Return (x, y) of the center of cell containing provided text 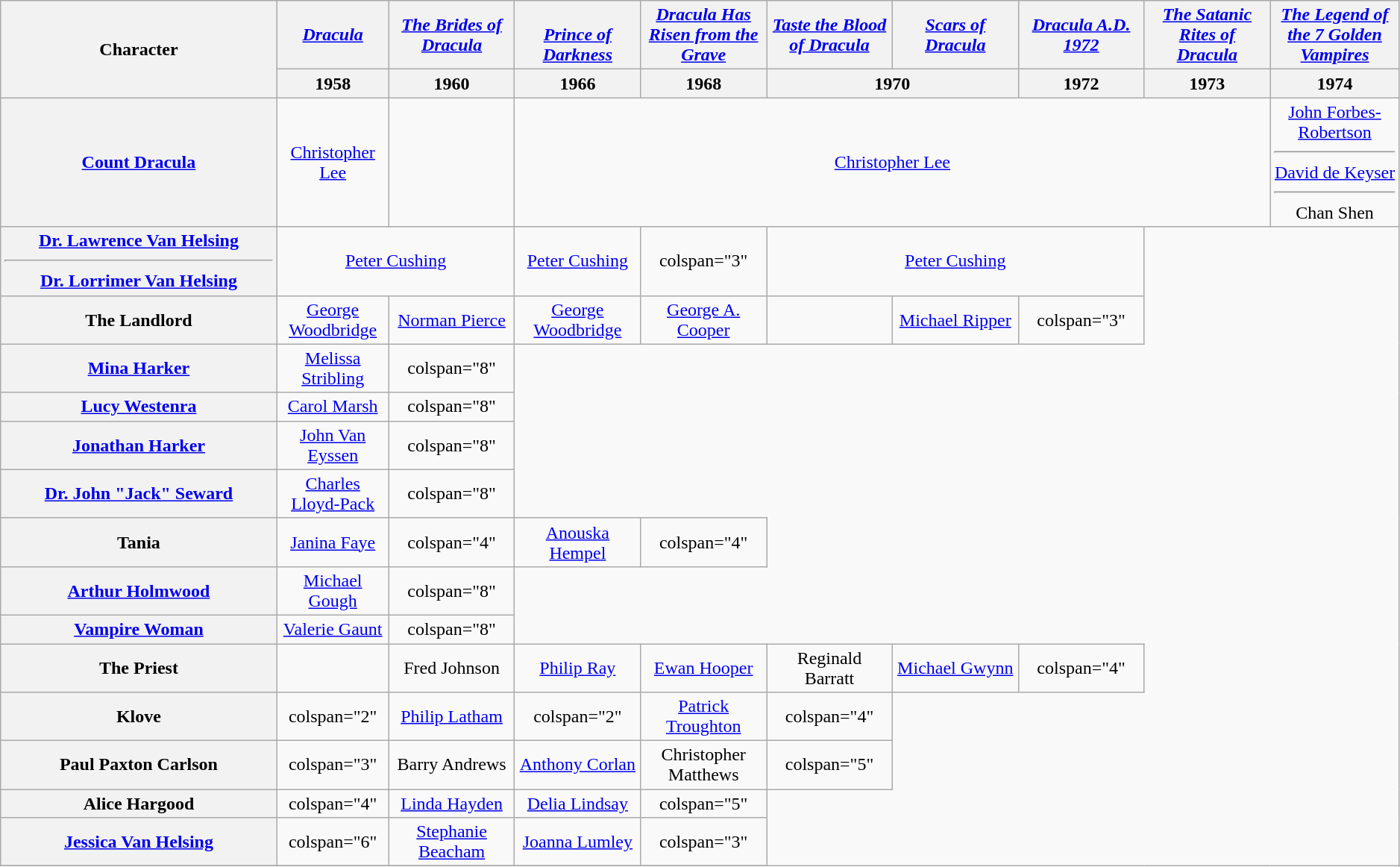
1958 (333, 84)
Anthony Corlan (577, 766)
Character (139, 49)
Klove (139, 716)
1966 (577, 84)
The Brides of Dracula (452, 35)
Prince of Darkness (577, 35)
Valerie Gaunt (333, 629)
Christopher Matthews (704, 766)
Reginald Barratt (829, 667)
1968 (704, 84)
1972 (1082, 84)
Dr. Lawrence Van HelsingDr. Lorrimer Van Helsing (139, 261)
Dracula Has Risen from the Grave (704, 35)
Paul Paxton Carlson (139, 766)
Dracula (333, 35)
Scars of Dracula (955, 35)
Philip Latham (452, 716)
Michael Gwynn (955, 667)
Jessica Van Helsing (139, 842)
Carol Marsh (333, 407)
Fred Johnson (452, 667)
Tania (139, 542)
Arthur Holmwood (139, 591)
Dracula A.D. 1972 (1082, 35)
Anouska Hempel (577, 542)
Charles Lloyd-Pack (333, 494)
The Legend of the 7 Golden Vampires (1335, 35)
1970 (893, 84)
Norman Pierce (452, 319)
The Priest (139, 667)
Count Dracula (139, 163)
Linda Hayden (452, 804)
colspan="6" (333, 842)
Melissa Stribling (333, 369)
Philip Ray (577, 667)
Patrick Troughton (704, 716)
Vampire Woman (139, 629)
1974 (1335, 84)
Lucy Westenra (139, 407)
John Forbes-RobertsonDavid de KeyserChan Shen (1335, 163)
John Van Eyssen (333, 445)
Alice Hargood (139, 804)
Taste the Blood of Dracula (829, 35)
Barry Andrews (452, 766)
1973 (1207, 84)
Michael Ripper (955, 319)
Jonathan Harker (139, 445)
Mina Harker (139, 369)
Michael Gough (333, 591)
1960 (452, 84)
Ewan Hooper (704, 667)
Dr. John "Jack" Seward (139, 494)
George A. Cooper (704, 319)
Joanna Lumley (577, 842)
Stephanie Beacham (452, 842)
The Landlord (139, 319)
Delia Lindsay (577, 804)
Janina Faye (333, 542)
The Satanic Rites of Dracula (1207, 35)
